Identify which cell holds the provided text, then report its [x, y] central coordinate. 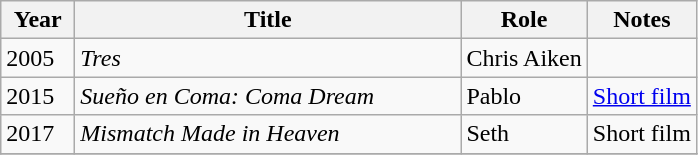
2015 [38, 96]
Chris Aiken [524, 58]
2017 [38, 134]
Notes [642, 20]
Tres [268, 58]
Pablo [524, 96]
Seth [524, 134]
Title [268, 20]
Mismatch Made in Heaven [268, 134]
Year [38, 20]
2005 [38, 58]
Role [524, 20]
Sueño en Coma: Coma Dream [268, 96]
